Extract the (x, y) coordinate from the center of the cell holding the provided text.  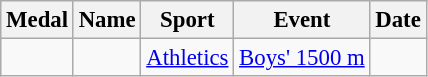
Name (107, 20)
Event (302, 20)
Sport (188, 20)
Boys' 1500 m (302, 58)
Medal (38, 20)
Athletics (188, 58)
Date (398, 20)
